Identify which cell holds the provided text, then report its (X, Y) central coordinate. 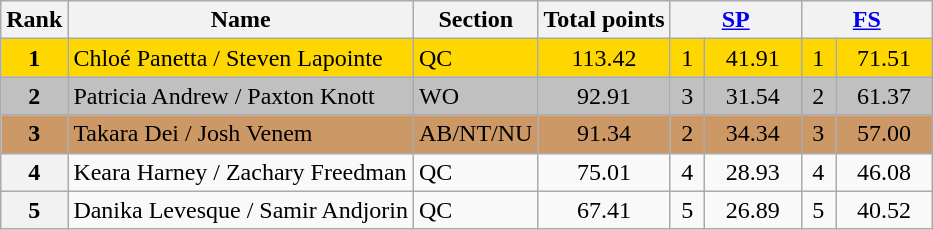
Patricia Andrew / Paxton Knott (241, 96)
FS (866, 20)
113.42 (604, 58)
40.52 (884, 210)
46.08 (884, 172)
AB/NT/NU (476, 134)
34.34 (752, 134)
28.93 (752, 172)
Keara Harney / Zachary Freedman (241, 172)
91.34 (604, 134)
Total points (604, 20)
SP (736, 20)
Rank (34, 20)
71.51 (884, 58)
Section (476, 20)
67.41 (604, 210)
WO (476, 96)
Chloé Panetta / Steven Lapointe (241, 58)
Name (241, 20)
26.89 (752, 210)
61.37 (884, 96)
92.91 (604, 96)
Takara Dei / Josh Venem (241, 134)
Danika Levesque / Samir Andjorin (241, 210)
75.01 (604, 172)
41.91 (752, 58)
31.54 (752, 96)
57.00 (884, 134)
